Locate the cell with the specified text and output its (x, y) center coordinate. 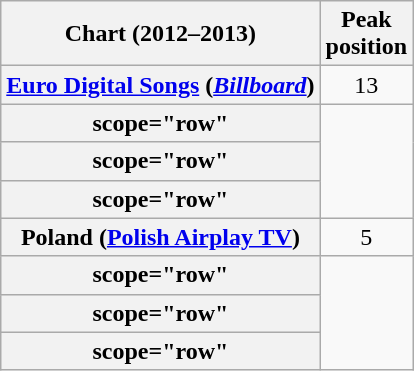
5 (366, 237)
Chart (2012–2013) (160, 34)
Poland (Polish Airplay TV) (160, 237)
Peakposition (366, 34)
Euro Digital Songs (Billboard) (160, 85)
13 (366, 85)
